Detect which cell encompasses the target text, then output its [x, y] center coordinate. 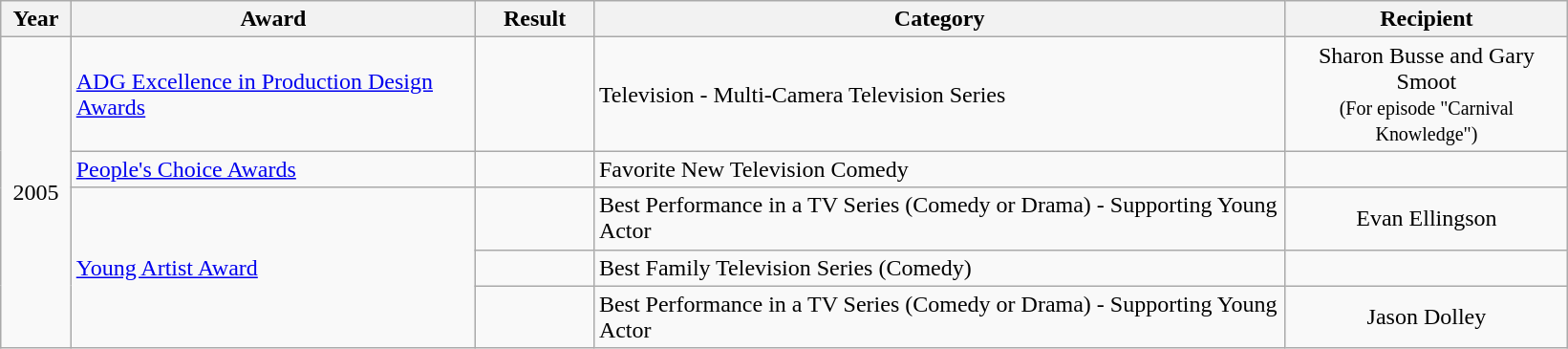
Result [535, 19]
Recipient [1427, 19]
Favorite New Television Comedy [939, 169]
Year [36, 19]
People's Choice Awards [273, 169]
Jason Dolley [1427, 317]
Sharon Busse and Gary Smoot(For episode "Carnival Knowledge") [1427, 94]
Evan Ellingson [1427, 218]
Television - Multi-Camera Television Series [939, 94]
Best Family Television Series (Comedy) [939, 268]
Category [939, 19]
Young Artist Award [273, 268]
Award [273, 19]
2005 [36, 193]
ADG Excellence in Production Design Awards [273, 94]
